Output the (X, Y) coordinate of the center of the cell containing the given text.  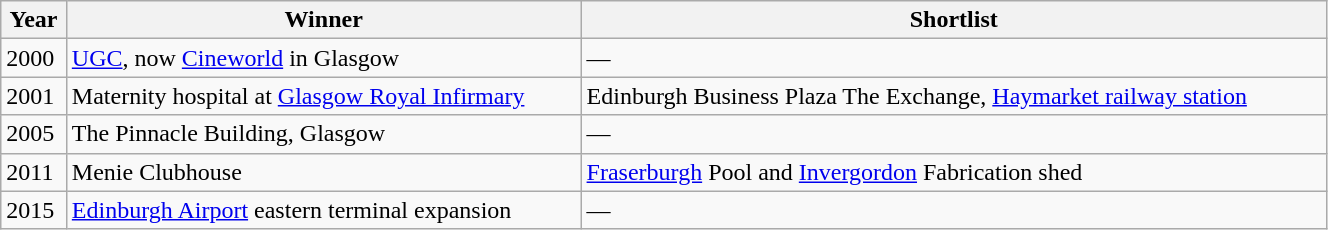
UGC, now Cineworld in Glasgow (324, 58)
Year (34, 20)
Edinburgh Business Plaza The Exchange, Haymarket railway station (954, 96)
Menie Clubhouse (324, 172)
Edinburgh Airport eastern terminal expansion (324, 210)
2015 (34, 210)
The Pinnacle Building, Glasgow (324, 134)
Winner (324, 20)
Fraserburgh Pool and Invergordon Fabrication shed (954, 172)
2005 (34, 134)
Shortlist (954, 20)
2011 (34, 172)
Maternity hospital at Glasgow Royal Infirmary (324, 96)
2001 (34, 96)
2000 (34, 58)
